Identify which cell holds the provided text, then report its [X, Y] central coordinate. 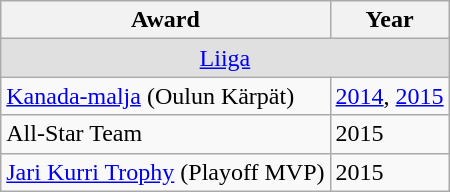
Award [166, 20]
Year [390, 20]
All-Star Team [166, 134]
Liiga [225, 58]
Kanada-malja (Oulun Kärpät) [166, 96]
2014, 2015 [390, 96]
Jari Kurri Trophy (Playoff MVP) [166, 172]
